Capture the cell that displays the provided text and extract its (X, Y) central coordinate. 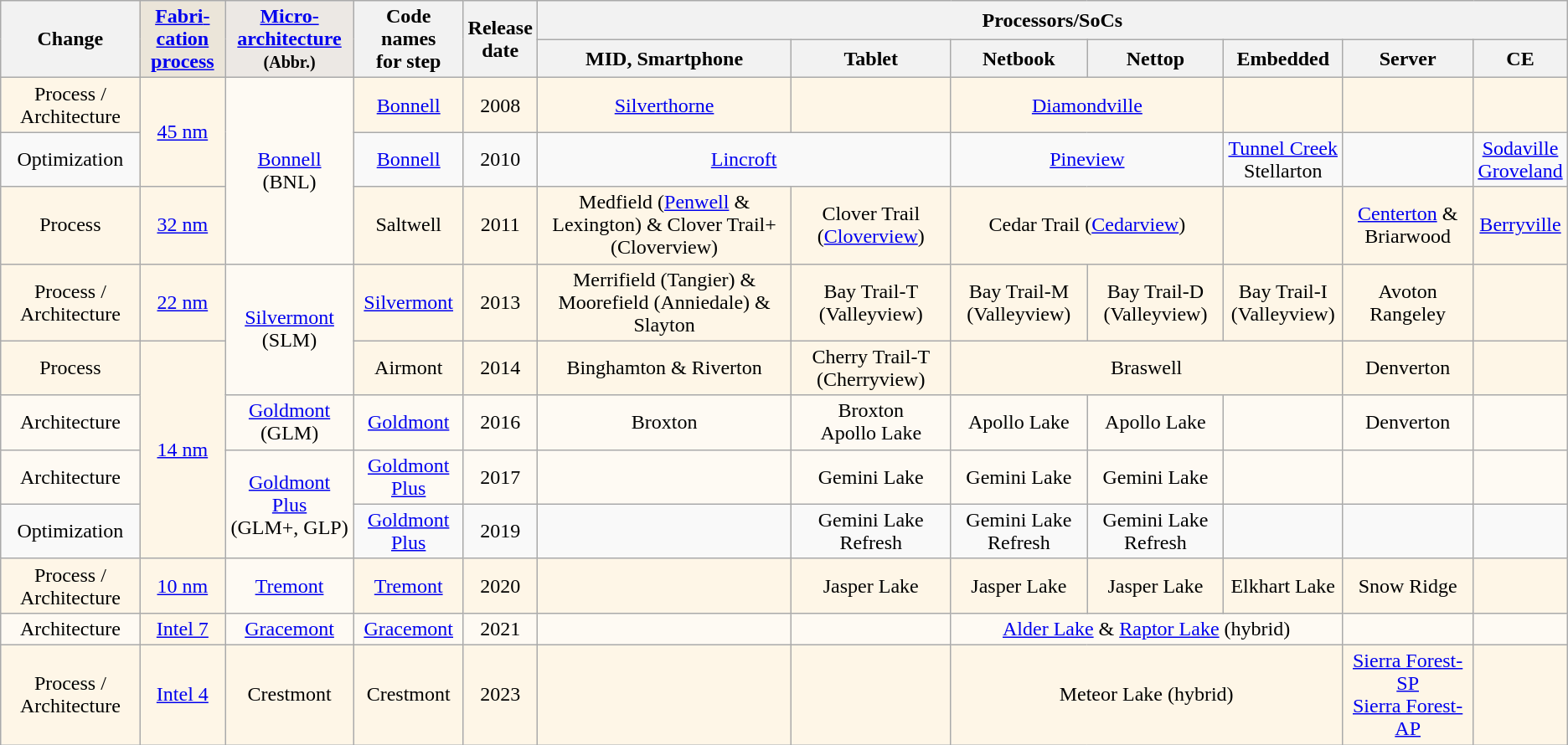
Snow Ridge (1407, 586)
2020 (500, 586)
Server (1407, 59)
Netbook (1019, 59)
Goldmont (409, 422)
Goldmont(GLM) (290, 422)
14 nm (183, 450)
2010 (500, 159)
Saltwell (409, 225)
Sierra Forest-SPSierra Forest-AP (1407, 695)
Tunnel CreekStellarton (1283, 159)
Bonnell (BNL) (290, 171)
CE (1520, 59)
10 nm (183, 586)
Braswell (1147, 368)
Clover Trail (Cloverview) (871, 225)
2013 (500, 302)
Intel 7 (183, 629)
Processors/SoCs (1052, 20)
Nettop (1156, 59)
AvotonRangeley (1407, 302)
2011 (500, 225)
Bay Trail-D(Valleyview) (1156, 302)
Airmont (409, 368)
Embedded (1283, 59)
2014 (500, 368)
2021 (500, 629)
22 nm (183, 302)
2017 (500, 477)
2016 (500, 422)
Berryville (1520, 225)
Fabri­cationprocess (183, 39)
MID, Smartphone (663, 59)
Medfield (Penwell & Lexington) & Clover Trail+ (Cloverview) (663, 225)
SodavilleGroveland (1520, 159)
Silvermont (SLM) (290, 330)
2008 (500, 105)
Tablet (871, 59)
32 nm (183, 225)
Merrifield (Tangier) & Moorefield (Anniedale) & Slayton (663, 302)
Broxton (663, 422)
Diamondville (1087, 105)
Micro-architecture(Abbr.) (290, 39)
Change (70, 39)
Pineview (1087, 159)
Code namesfor step (409, 39)
Bay Trail-I(Valleyview) (1283, 302)
Cherry Trail-T (Cherryview) (871, 368)
Bay Trail-T(Valleyview) (871, 302)
Intel 4 (183, 695)
Bay Trail-M(Valleyview) (1019, 302)
Alder Lake & Raptor Lake (hybrid) (1147, 629)
Silverthorne (663, 105)
Broxton Apollo Lake (871, 422)
Silvermont (409, 302)
Binghamton & Riverton (663, 368)
Releasedate (500, 39)
Lincroft (744, 159)
2023 (500, 695)
Goldmont Plus(GLM+, GLP) (290, 504)
Meteor Lake (hybrid) (1147, 695)
Elkhart Lake (1283, 586)
Cedar Trail (Cedarview) (1087, 225)
45 nm (183, 132)
Centerton & Briarwood (1407, 225)
2019 (500, 531)
